Find where the given text appears and provide that cell's center as [X, Y] coordinate. 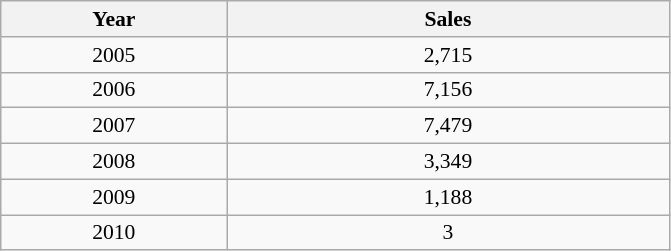
2,715 [448, 55]
2009 [114, 197]
7,479 [448, 126]
2008 [114, 162]
1,188 [448, 197]
2006 [114, 90]
2007 [114, 126]
3 [448, 233]
Year [114, 19]
Sales [448, 19]
3,349 [448, 162]
2005 [114, 55]
2010 [114, 233]
7,156 [448, 90]
